Detect which cell encompasses the target text, then output its (x, y) center coordinate. 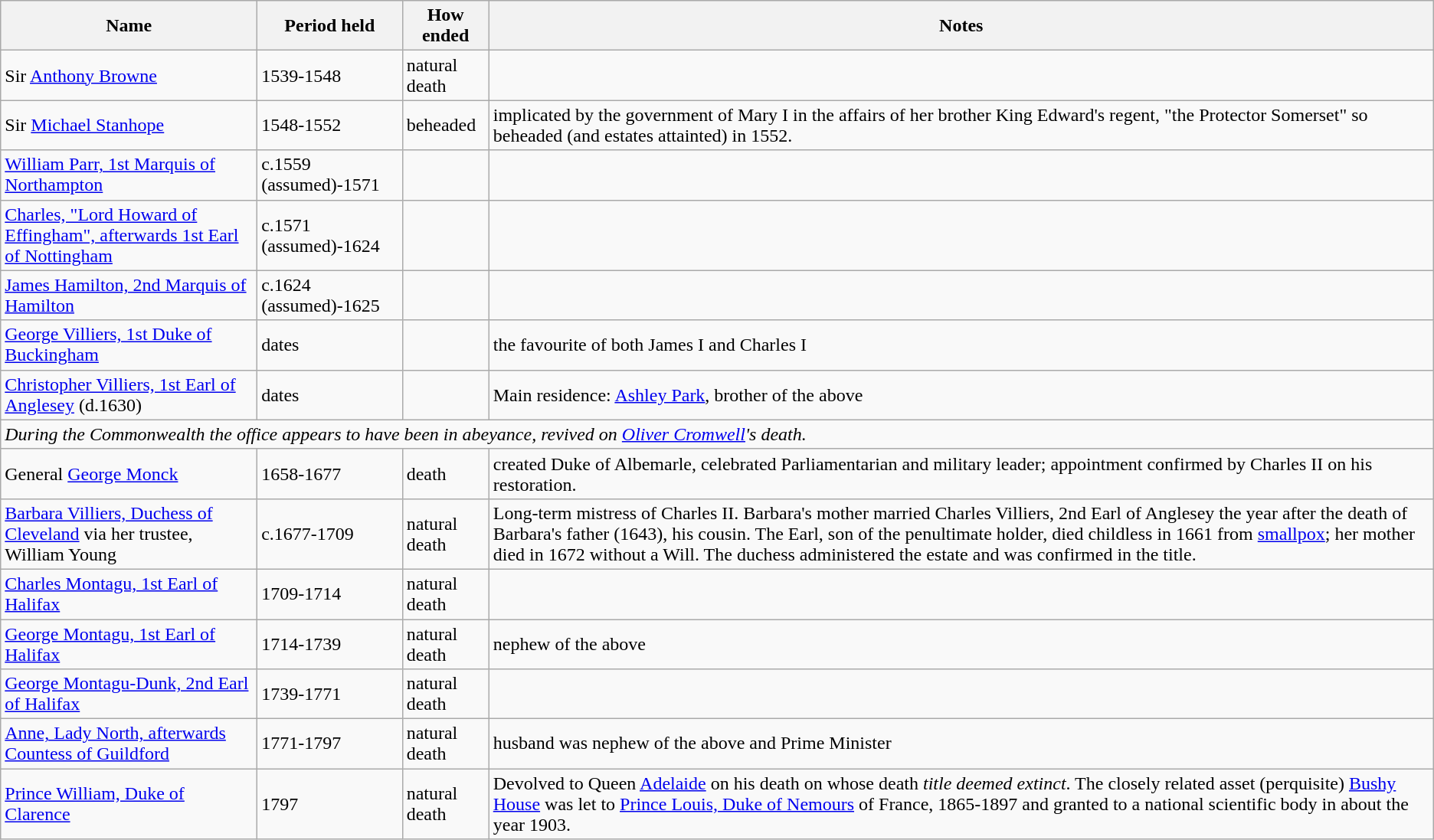
created Duke of Albemarle, celebrated Parliamentarian and military leader; appointment confirmed by Charles II on his restoration. (961, 473)
1658-1677 (329, 473)
Charles, "Lord Howard of Effingham", afterwards 1st Earl of Nottingham (129, 235)
1739-1771 (329, 694)
Notes (961, 26)
George Montagu, 1st Earl of Halifax (129, 643)
1539-1548 (329, 75)
Period held (329, 26)
How ended (446, 26)
Charles Montagu, 1st Earl of Halifax (129, 594)
1771-1797 (329, 744)
c.1559 (assumed)-1571 (329, 175)
the favourite of both James I and Charles I (961, 345)
James Hamilton, 2nd Marquis of Hamilton (129, 296)
1709-1714 (329, 594)
Christopher Villiers, 1st Earl of Anglesey (d.1630) (129, 395)
Sir Anthony Browne (129, 75)
Sir Michael Stanhope (129, 126)
1714-1739 (329, 643)
George Montagu-Dunk, 2nd Earl of Halifax (129, 694)
beheaded (446, 126)
During the Commonwealth the office appears to have been in abeyance, revived on Oliver Cromwell's death. (717, 434)
1548-1552 (329, 126)
Prince William, Duke of Clarence (129, 804)
c.1677-1709 (329, 534)
c.1624 (assumed)-1625 (329, 296)
General George Monck (129, 473)
William Parr, 1st Marquis of Northampton (129, 175)
c.1571 (assumed)-1624 (329, 235)
Anne, Lady North, afterwards Countess of Guildford (129, 744)
Main residence: Ashley Park, brother of the above (961, 395)
death (446, 473)
1797 (329, 804)
Barbara Villiers, Duchess of Cleveland via her trustee, William Young (129, 534)
George Villiers, 1st Duke of Buckingham (129, 345)
nephew of the above (961, 643)
husband was nephew of the above and Prime Minister (961, 744)
Name (129, 26)
